Search for the cell housing the specified text and yield its (X, Y) center coordinate. 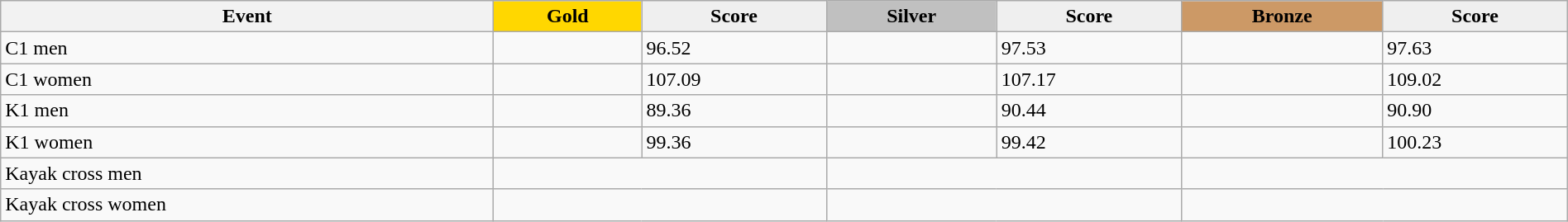
Event (247, 17)
90.44 (1088, 111)
99.36 (734, 142)
C1 women (247, 79)
97.53 (1088, 48)
109.02 (1475, 79)
Bronze (1282, 17)
90.90 (1475, 111)
Gold (567, 17)
K1 women (247, 142)
100.23 (1475, 142)
107.17 (1088, 79)
C1 men (247, 48)
Kayak cross women (247, 205)
Kayak cross men (247, 173)
99.42 (1088, 142)
97.63 (1475, 48)
Silver (911, 17)
107.09 (734, 79)
96.52 (734, 48)
89.36 (734, 111)
K1 men (247, 111)
